Extract the (x, y) coordinate from the center of the cell holding the provided text.  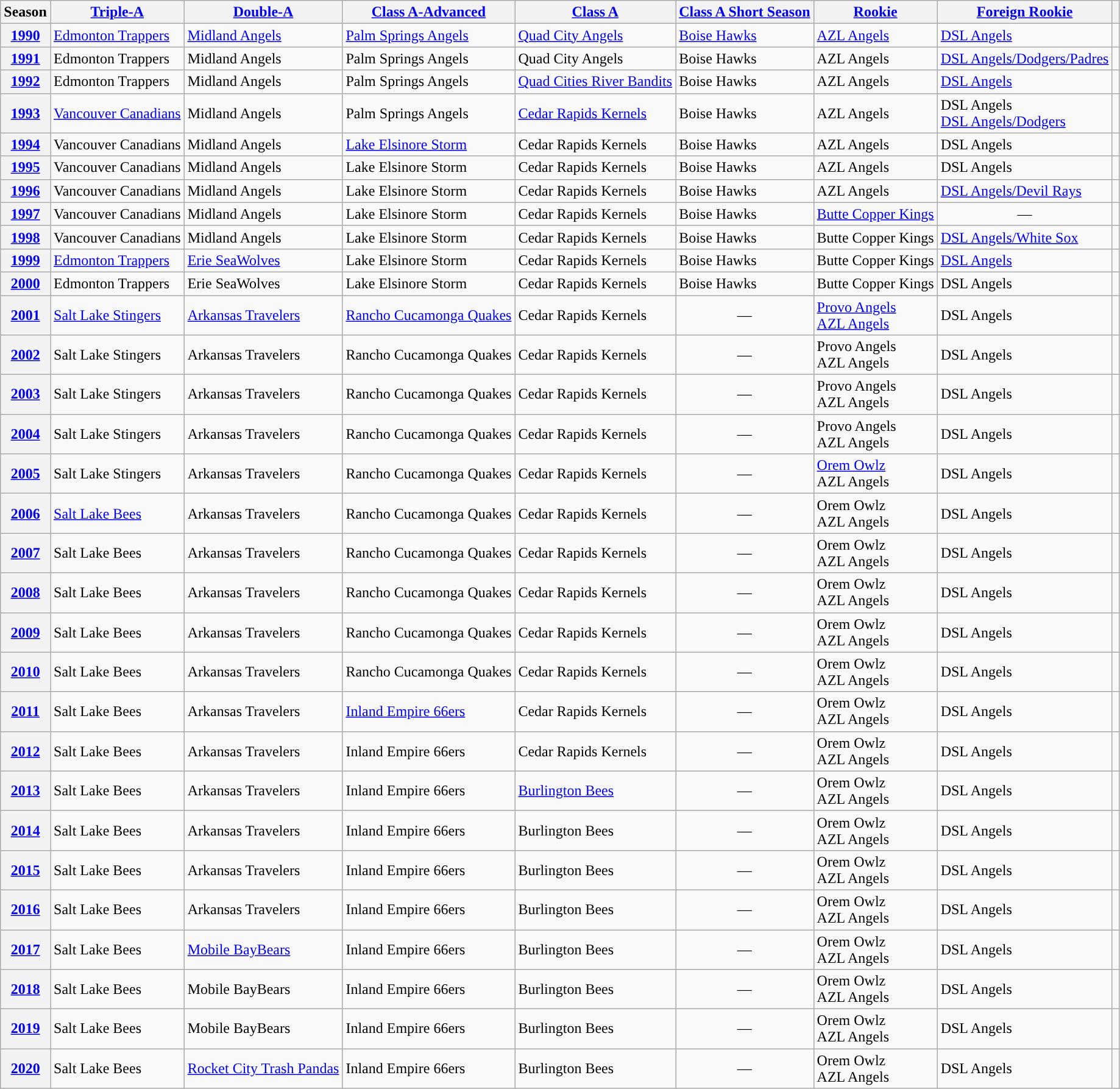
Rookie (875, 12)
Triple-A (117, 12)
2004 (26, 434)
2020 (26, 1069)
DSL Angels/Dodgers/Padres (1025, 59)
2012 (26, 751)
DSL AngelsDSL Angels/Dodgers (1025, 113)
Class A (595, 12)
DSL Angels/Devil Rays (1025, 191)
2019 (26, 1029)
Foreign Rookie (1025, 12)
1996 (26, 191)
Quad Cities River Bandits (595, 82)
2001 (26, 314)
1999 (26, 260)
2013 (26, 791)
2009 (26, 633)
2014 (26, 830)
1995 (26, 168)
2015 (26, 870)
2007 (26, 553)
2010 (26, 672)
1993 (26, 113)
2017 (26, 949)
2002 (26, 355)
2008 (26, 592)
2016 (26, 909)
1991 (26, 59)
2003 (26, 395)
Season (26, 12)
2006 (26, 513)
Rocket City Trash Pandas (263, 1069)
2000 (26, 283)
DSL Angels/White Sox (1025, 237)
2018 (26, 990)
2005 (26, 474)
1992 (26, 82)
1997 (26, 214)
1994 (26, 144)
1990 (26, 35)
Class A Short Season (745, 12)
Class A-Advanced (429, 12)
2011 (26, 712)
Double-A (263, 12)
1998 (26, 237)
